Identify which cell holds the provided text, then report its (X, Y) central coordinate. 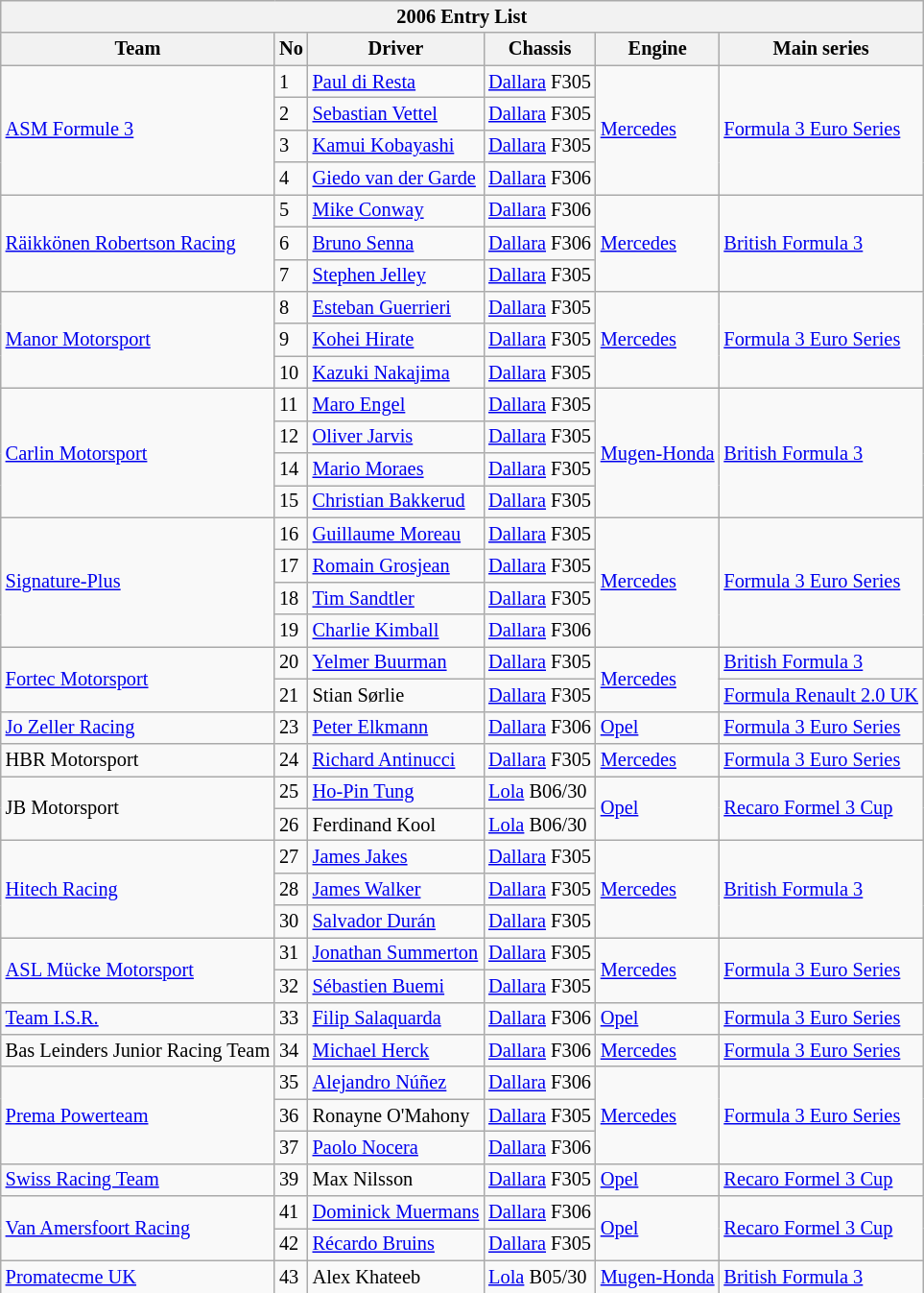
Manor Motorsport (138, 340)
Michael Herck (396, 1050)
21 (292, 695)
Ferdinand Kool (396, 825)
James Jakes (396, 856)
Dominick Muermans (396, 1212)
Filip Salaquarda (396, 1018)
James Walker (396, 889)
11 (292, 404)
2006 Entry List (462, 16)
Romain Grosjean (396, 565)
36 (292, 1115)
10 (292, 372)
Van Amersfoort Racing (138, 1229)
7 (292, 275)
HBR Motorsport (138, 759)
Oliver Jarvis (396, 437)
Mario Moraes (396, 469)
4 (292, 179)
ASL Mücke Motorsport (138, 970)
35 (292, 1083)
Alejandro Núñez (396, 1083)
Maro Engel (396, 404)
Formula Renault 2.0 UK (820, 695)
Tim Sandtler (396, 598)
Peter Elkmann (396, 728)
Jonathan Summerton (396, 953)
16 (292, 534)
25 (292, 792)
12 (292, 437)
Sébastien Buemi (396, 986)
18 (292, 598)
Paul di Resta (396, 82)
Paolo Nocera (396, 1147)
24 (292, 759)
39 (292, 1180)
Chassis (539, 49)
Fortec Motorsport (138, 678)
26 (292, 825)
15 (292, 501)
Bruno Senna (396, 243)
Promatecme UK (138, 1277)
Guillaume Moreau (396, 534)
Charlie Kimball (396, 631)
Mike Conway (396, 210)
Team (138, 49)
43 (292, 1277)
14 (292, 469)
Jo Zeller Racing (138, 728)
Swiss Racing Team (138, 1180)
Main series (820, 49)
Stian Sørlie (396, 695)
Salvador Durán (396, 922)
Lola B05/30 (539, 1277)
32 (292, 986)
Alex Khateeb (396, 1277)
Giedo van der Garde (396, 179)
Engine (658, 49)
34 (292, 1050)
Kamui Kobayashi (396, 146)
31 (292, 953)
2 (292, 113)
8 (292, 307)
Sebastian Vettel (396, 113)
Yelmer Buurman (396, 662)
Driver (396, 49)
Ho-Pin Tung (396, 792)
5 (292, 210)
41 (292, 1212)
Max Nilsson (396, 1180)
Prema Powerteam (138, 1115)
Esteban Guerrieri (396, 307)
Signature-Plus (138, 582)
30 (292, 922)
Hitech Racing (138, 889)
No (292, 49)
17 (292, 565)
33 (292, 1018)
Räikkönen Robertson Racing (138, 242)
Christian Bakkerud (396, 501)
6 (292, 243)
19 (292, 631)
Bas Leinders Junior Racing Team (138, 1050)
9 (292, 340)
27 (292, 856)
ASM Formule 3 (138, 131)
3 (292, 146)
1 (292, 82)
Kohei Hirate (396, 340)
23 (292, 728)
42 (292, 1244)
JB Motorsport (138, 808)
Carlin Motorsport (138, 453)
Stephen Jelley (396, 275)
Ronayne O'Mahony (396, 1115)
Récardo Bruins (396, 1244)
20 (292, 662)
37 (292, 1147)
Richard Antinucci (396, 759)
Kazuki Nakajima (396, 372)
28 (292, 889)
Team I.S.R. (138, 1018)
